Detect which cell encompasses the target text, then output its (x, y) center coordinate. 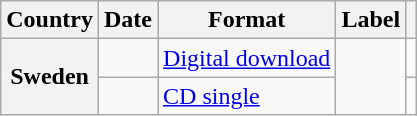
Format (247, 20)
Sweden (50, 77)
Digital download (247, 58)
Label (371, 20)
CD single (247, 96)
Country (50, 20)
Date (128, 20)
